Search for the cell housing the specified text and yield its [X, Y] center coordinate. 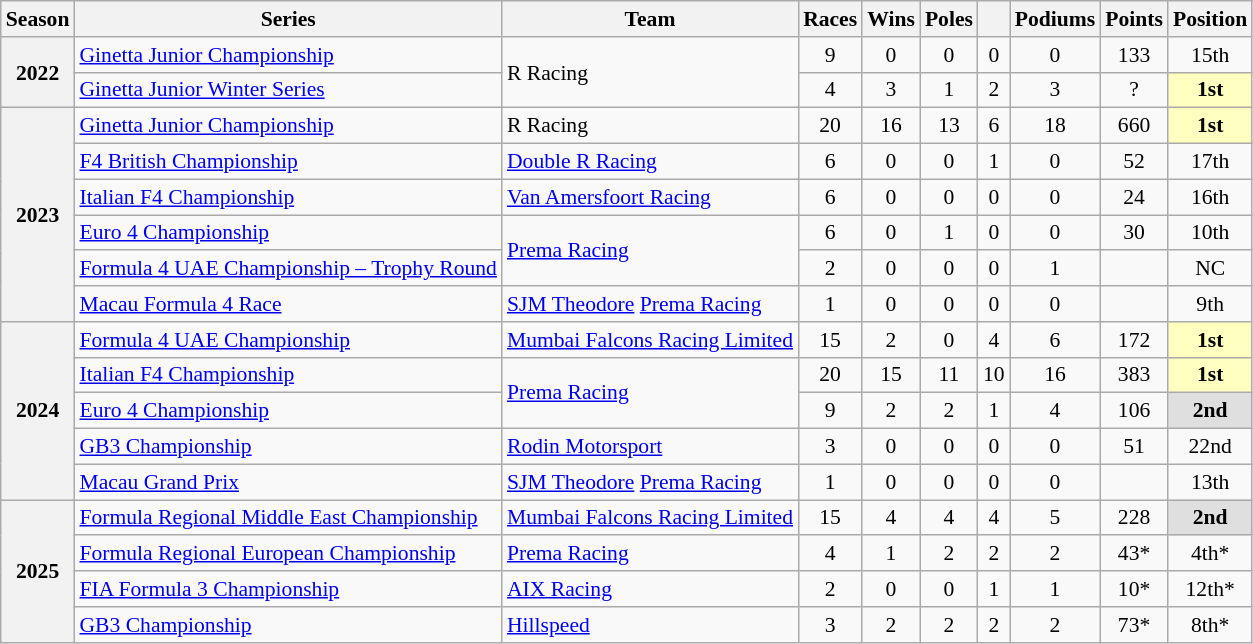
Podiums [1056, 19]
73* [1134, 625]
Series [288, 19]
2022 [38, 72]
106 [1134, 411]
Team [650, 19]
Poles [949, 19]
10 [994, 375]
Hillspeed [650, 625]
Points [1134, 19]
10* [1134, 589]
22nd [1210, 447]
24 [1134, 197]
17th [1210, 162]
Macau Formula 4 Race [288, 304]
FIA Formula 3 Championship [288, 589]
16th [1210, 197]
2025 [38, 571]
133 [1134, 55]
2024 [38, 411]
9th [1210, 304]
2023 [38, 215]
10th [1210, 233]
12th* [1210, 589]
30 [1134, 233]
383 [1134, 375]
4th* [1210, 554]
Season [38, 19]
Ginetta Junior Winter Series [288, 90]
Wins [891, 19]
8th* [1210, 625]
18 [1056, 126]
Double R Racing [650, 162]
172 [1134, 340]
51 [1134, 447]
Macau Grand Prix [288, 482]
? [1134, 90]
Van Amersfoort Racing [650, 197]
43* [1134, 554]
Formula 4 UAE Championship [288, 340]
Rodin Motorsport [650, 447]
Formula 4 UAE Championship – Trophy Round [288, 269]
NC [1210, 269]
5 [1056, 518]
15th [1210, 55]
11 [949, 375]
F4 British Championship [288, 162]
Races [830, 19]
Formula Regional European Championship [288, 554]
660 [1134, 126]
Position [1210, 19]
13th [1210, 482]
52 [1134, 162]
Formula Regional Middle East Championship [288, 518]
13 [949, 126]
228 [1134, 518]
AIX Racing [650, 589]
